Pinpoint the cell where the given text exists, returning its [x, y] midpoint coordinate. 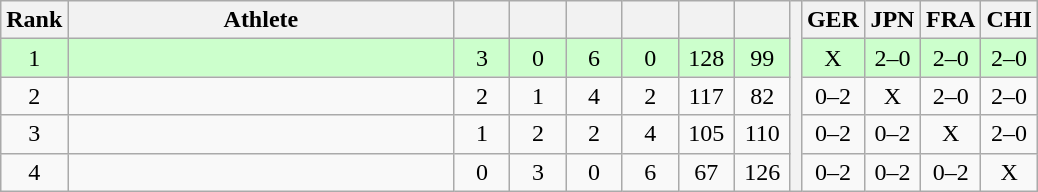
99 [762, 58]
CHI [1009, 20]
117 [706, 96]
JPN [892, 20]
110 [762, 134]
105 [706, 134]
GER [832, 20]
FRA [950, 20]
67 [706, 172]
Athlete [261, 20]
128 [706, 58]
82 [762, 96]
Rank [34, 20]
126 [762, 172]
